Scan for the cell matching the given text and deliver its [X, Y] coordinate at center. 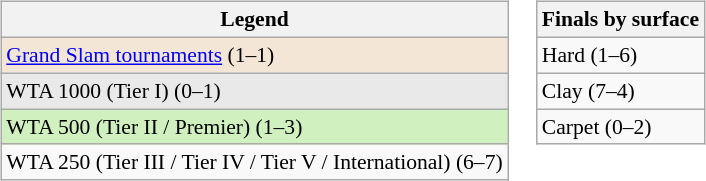
Finals by surface [620, 20]
Legend [254, 20]
Clay (7–4) [620, 91]
Hard (1–6) [620, 55]
WTA 500 (Tier II / Premier) (1–3) [254, 127]
WTA 1000 (Tier I) (0–1) [254, 91]
WTA 250 (Tier III / Tier IV / Tier V / International) (6–7) [254, 162]
Carpet (0–2) [620, 127]
Grand Slam tournaments (1–1) [254, 55]
